For the text-containing cell, return its midpoint in [x, y] coordinate format. 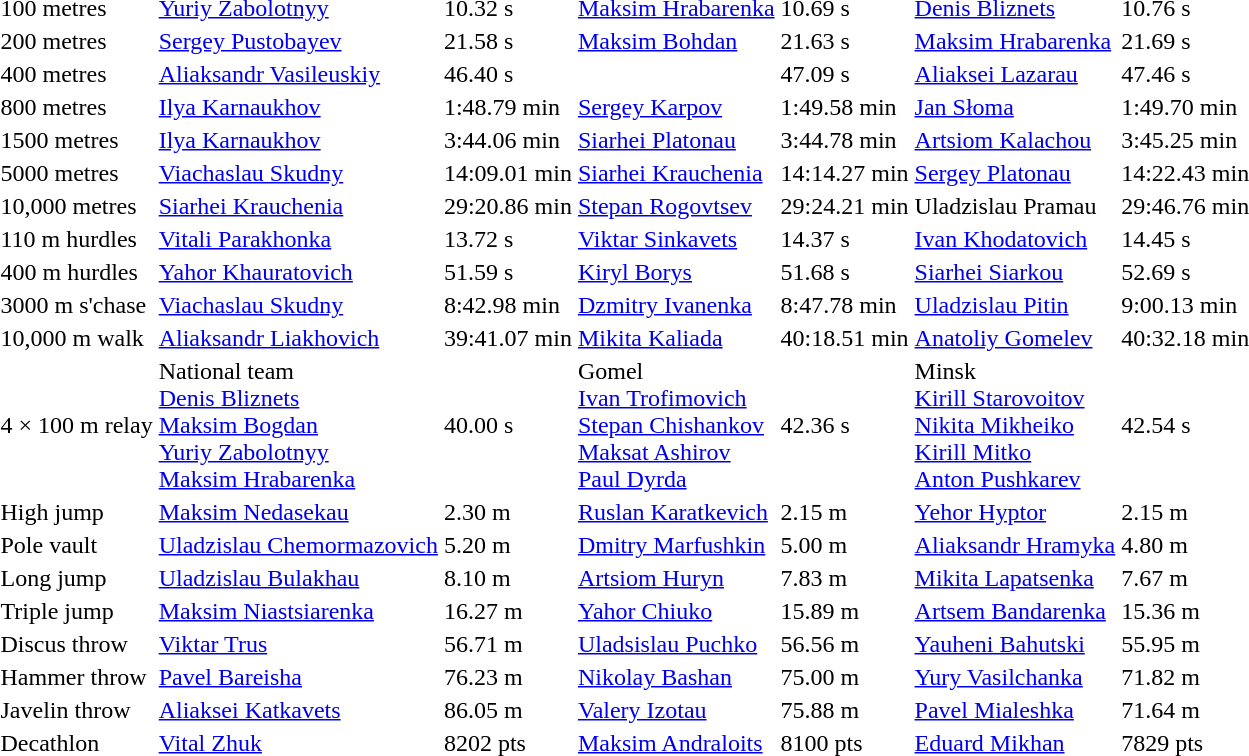
Valery Izotau [676, 710]
Kiryl Borys [676, 272]
14.37 s [844, 239]
8:42.98 min [508, 305]
14:09.01 min [508, 173]
Anatoliy Gomelev [1015, 338]
Artsem Bandarenka [1015, 611]
Dzmitry Ivanenka [676, 305]
29:24.21 min [844, 206]
Maksim Nedasekau [298, 512]
3:44.78 min [844, 140]
Maksim Bohdan [676, 41]
46.40 s [508, 74]
Artsiom Kalachou [1015, 140]
42.36 s [844, 425]
1:49.58 min [844, 107]
21.58 s [508, 41]
8:47.78 min [844, 305]
47.09 s [844, 74]
Stepan Rogovtsev [676, 206]
29:20.86 min [508, 206]
Vitali Parakhonka [298, 239]
39:41.07 min [508, 338]
Aliaksei Katkavets [298, 710]
Siarhei Platonau [676, 140]
Ruslan Karatkevich [676, 512]
Uladzislau Pramau [1015, 206]
14:14.27 min [844, 173]
21.63 s [844, 41]
75.88 m [844, 710]
51.59 s [508, 272]
Viktar Trus [298, 644]
5.20 m [508, 545]
Nikolay Bashan [676, 677]
GomelIvan TrofimovichStepan ChishankovMaksat AshirovPaul Dyrda [676, 425]
Sergey Platonau [1015, 173]
56.71 m [508, 644]
Aliaksei Lazarau [1015, 74]
Dmitry Marfushkin [676, 545]
Uladzislau Pitin [1015, 305]
Yauheni Bahutski [1015, 644]
Siarhei Siarkou [1015, 272]
Mikita Kaliada [676, 338]
Maksim Hrabarenka [1015, 41]
Yahor Khauratovich [298, 272]
86.05 m [508, 710]
15.89 m [844, 611]
Yehor Hyptor [1015, 512]
3:44.06 min [508, 140]
National teamDenis BliznetsMaksim BogdanYuriy ZabolotnyyMaksim Hrabarenka [298, 425]
40.00 s [508, 425]
Sergey Karpov [676, 107]
MinskKirill StarovoitovNikita MikheikoKirill MitkoAnton Pushkarev [1015, 425]
Aliaksandr Vasileuskiy [298, 74]
Aliaksandr Hramyka [1015, 545]
2.15 m [844, 512]
Ivan Khodatovich [1015, 239]
13.72 s [508, 239]
5.00 m [844, 545]
Yury Vasilchanka [1015, 677]
Pavel Bareisha [298, 677]
75.00 m [844, 677]
Maksim Niastsiarenka [298, 611]
7.83 m [844, 578]
Yahor Chiuko [676, 611]
Viktar Sinkavets [676, 239]
16.27 m [508, 611]
56.56 m [844, 644]
Aliaksandr Liakhovich [298, 338]
51.68 s [844, 272]
Mikita Lapatsenka [1015, 578]
Uladzislau Chemormazovich [298, 545]
1:48.79 min [508, 107]
Uladzislau Bulakhau [298, 578]
40:18.51 min [844, 338]
Jan Słoma [1015, 107]
Sergey Pustobayev [298, 41]
76.23 m [508, 677]
8.10 m [508, 578]
Uladsislau Puchko [676, 644]
Artsiom Huryn [676, 578]
Pavel Mialeshka [1015, 710]
2.30 m [508, 512]
